Output the [x, y] coordinate of the center of the cell containing the given text.  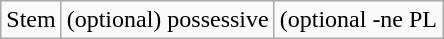
(optional) possessive [168, 20]
(optional -ne PL [358, 20]
Stem [31, 20]
